Locate the cell with the specified text and output its [X, Y] center coordinate. 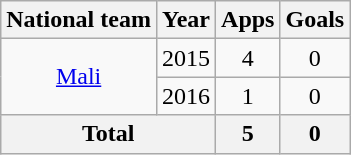
4 [248, 58]
Apps [248, 20]
2015 [186, 58]
2016 [186, 96]
Total [108, 134]
Mali [79, 77]
National team [79, 20]
Year [186, 20]
Goals [315, 20]
5 [248, 134]
1 [248, 96]
